From the cell containing the given text, extract its center point as [x, y] coordinate. 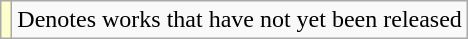
Denotes works that have not yet been released [240, 20]
